Find where the given text appears and provide that cell's center as [X, Y] coordinate. 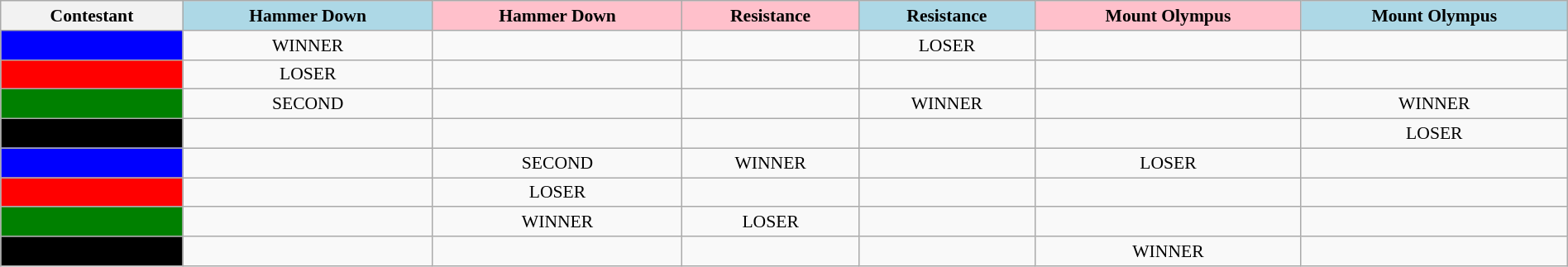
Contestant [92, 16]
